Scan for the cell matching the given text and deliver its [x, y] coordinate at center. 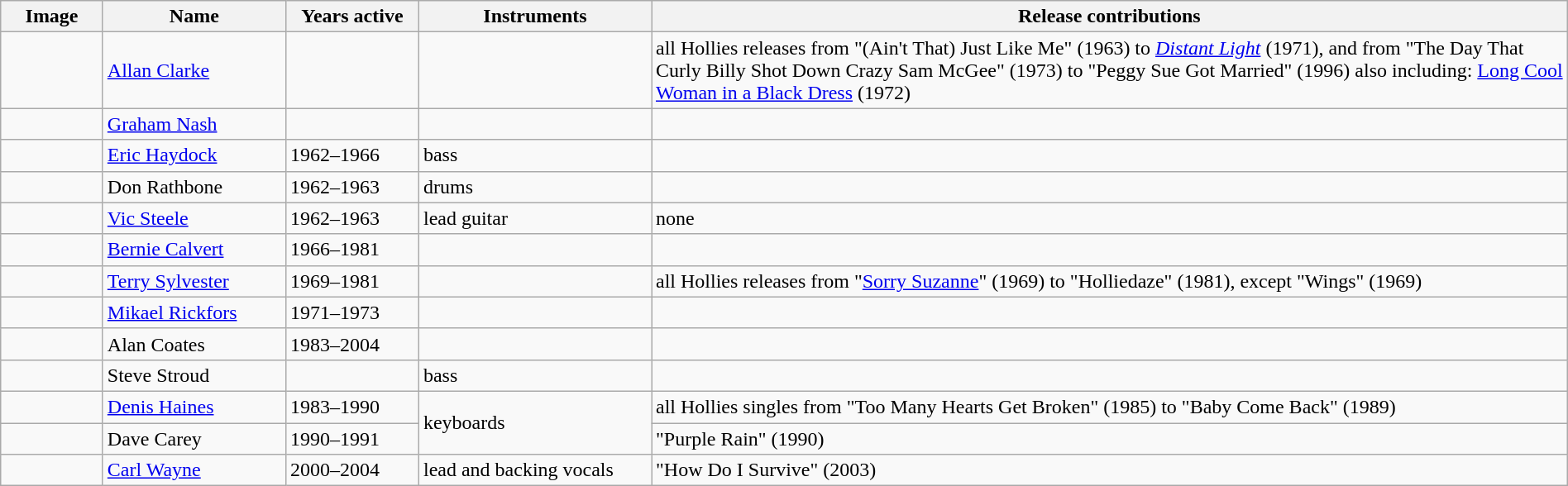
all Hollies releases from "Sorry Suzanne" (1969) to "Holliedaze" (1981), except "Wings" (1969) [1110, 281]
Dave Carey [194, 439]
1983–2004 [352, 344]
lead guitar [534, 218]
2000–2004 [352, 470]
"How Do I Survive" (2003) [1110, 470]
1969–1981 [352, 281]
Alan Coates [194, 344]
lead and backing vocals [534, 470]
"Purple Rain" (1990) [1110, 439]
1971–1973 [352, 312]
Carl Wayne [194, 470]
Allan Clarke [194, 70]
Terry Sylvester [194, 281]
1983–1990 [352, 407]
Years active [352, 17]
Bernie Calvert [194, 250]
1990–1991 [352, 439]
Don Rathbone [194, 187]
Instruments [534, 17]
Name [194, 17]
drums [534, 187]
1962–1966 [352, 155]
Graham Nash [194, 124]
keyboards [534, 422]
Steve Stroud [194, 375]
Release contributions [1110, 17]
all Hollies singles from "Too Many Hearts Get Broken" (1985) to "Baby Come Back" (1989) [1110, 407]
Mikael Rickfors [194, 312]
Denis Haines [194, 407]
Vic Steele [194, 218]
Eric Haydock [194, 155]
1966–1981 [352, 250]
Image [52, 17]
none [1110, 218]
